Return (X, Y) of the center of cell containing provided text 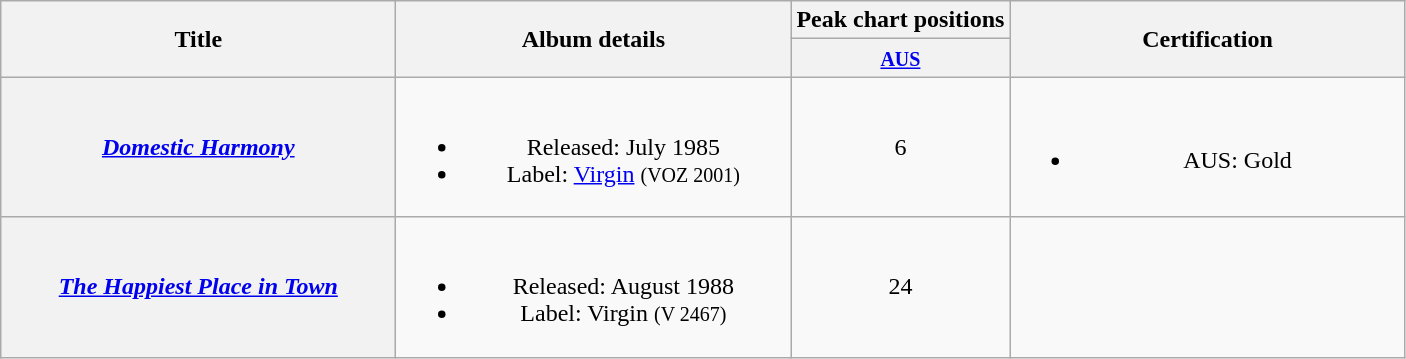
Released: July 1985Label: Virgin (VOZ 2001) (594, 147)
Title (198, 39)
24 (900, 287)
Peak chart positions (900, 20)
The Happiest Place in Town (198, 287)
Album details (594, 39)
Domestic Harmony (198, 147)
AUS (900, 58)
AUS: Gold (1208, 147)
6 (900, 147)
Released: August 1988Label: Virgin (V 2467) (594, 287)
Certification (1208, 39)
